Search for the cell housing the specified text and yield its (X, Y) center coordinate. 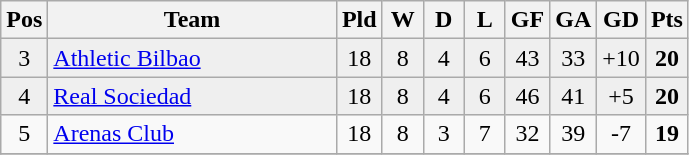
GD (622, 20)
-7 (622, 134)
Arenas Club (192, 134)
Real Sociedad (192, 96)
46 (527, 96)
Athletic Bilbao (192, 58)
Pld (359, 20)
7 (484, 134)
Team (192, 20)
+10 (622, 58)
19 (666, 134)
41 (574, 96)
39 (574, 134)
Pos (24, 20)
+5 (622, 96)
L (484, 20)
5 (24, 134)
32 (527, 134)
33 (574, 58)
GF (527, 20)
W (402, 20)
43 (527, 58)
D (444, 20)
Pts (666, 20)
GA (574, 20)
